Pinpoint the cell where the given text exists, returning its (X, Y) midpoint coordinate. 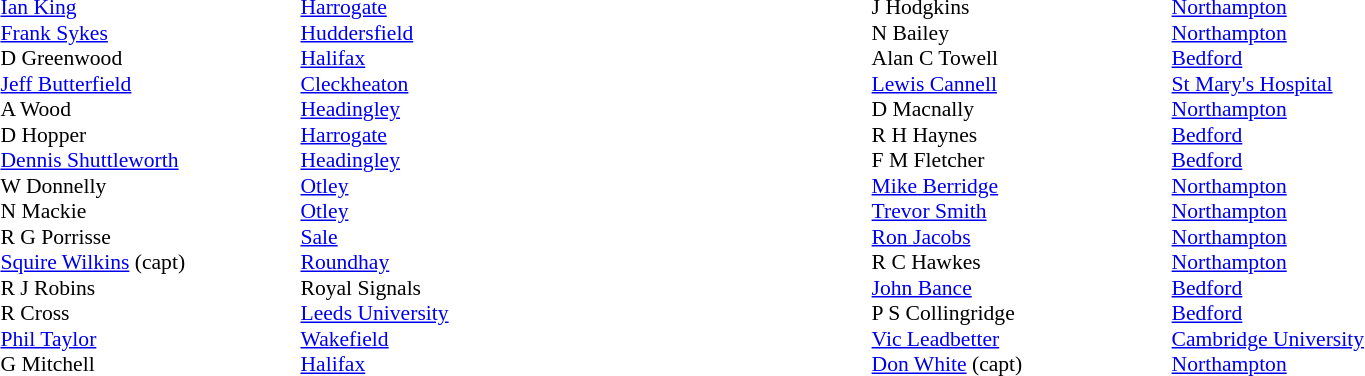
Cleckheaton (374, 84)
John Bance (1022, 288)
D Macnally (1022, 109)
P S Collingridge (1022, 313)
Alan C Towell (1022, 59)
Ron Jacobs (1022, 237)
N Mackie (150, 211)
R Cross (150, 313)
W Donnelly (150, 186)
A Wood (150, 109)
Vic Leadbetter (1022, 339)
R J Robins (150, 288)
N Bailey (1022, 33)
Lewis Cannell (1022, 84)
Roundhay (374, 263)
Cambridge University (1268, 339)
Huddersfield (374, 33)
Dennis Shuttleworth (150, 161)
Trevor Smith (1022, 211)
Royal Signals (374, 288)
Squire Wilkins (capt) (150, 263)
Leeds University (374, 313)
R H Haynes (1022, 135)
Phil Taylor (150, 339)
F M Fletcher (1022, 161)
R C Hawkes (1022, 263)
Jeff Butterfield (150, 84)
R G Porrisse (150, 237)
D Greenwood (150, 59)
Wakefield (374, 339)
St Mary's Hospital (1268, 84)
Harrogate (374, 135)
D Hopper (150, 135)
Mike Berridge (1022, 186)
Halifax (374, 59)
Frank Sykes (150, 33)
Sale (374, 237)
